Detect which cell encompasses the target text, then output its [x, y] center coordinate. 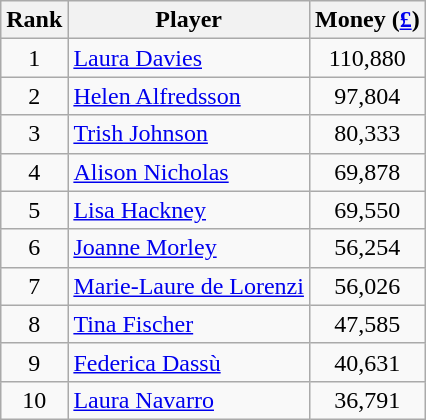
Money (£) [367, 20]
Rank [34, 20]
Trish Johnson [189, 134]
Marie-Laure de Lorenzi [189, 286]
Helen Alfredsson [189, 96]
Alison Nicholas [189, 172]
69,878 [367, 172]
4 [34, 172]
Tina Fischer [189, 324]
40,631 [367, 362]
8 [34, 324]
Laura Davies [189, 58]
6 [34, 248]
56,254 [367, 248]
7 [34, 286]
2 [34, 96]
Laura Navarro [189, 400]
36,791 [367, 400]
Player [189, 20]
1 [34, 58]
Federica Dassù [189, 362]
69,550 [367, 210]
97,804 [367, 96]
Lisa Hackney [189, 210]
110,880 [367, 58]
80,333 [367, 134]
56,026 [367, 286]
5 [34, 210]
3 [34, 134]
Joanne Morley [189, 248]
47,585 [367, 324]
10 [34, 400]
9 [34, 362]
